Return the [X, Y] coordinate for the center point of the cell that contains the specified text.  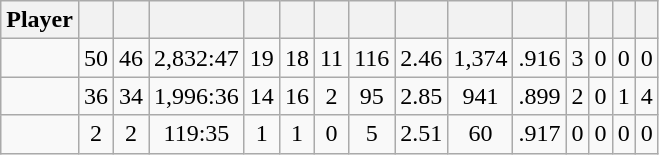
.899 [540, 96]
2,832:47 [197, 58]
19 [262, 58]
.917 [540, 134]
16 [296, 96]
36 [96, 96]
2.85 [422, 96]
941 [480, 96]
1,996:36 [197, 96]
1,374 [480, 58]
11 [331, 58]
2.51 [422, 134]
46 [132, 58]
34 [132, 96]
Player [40, 20]
116 [372, 58]
5 [372, 134]
.916 [540, 58]
95 [372, 96]
2.46 [422, 58]
14 [262, 96]
60 [480, 134]
50 [96, 58]
4 [646, 96]
119:35 [197, 134]
18 [296, 58]
3 [578, 58]
